Return [x, y] of the center of cell containing provided text 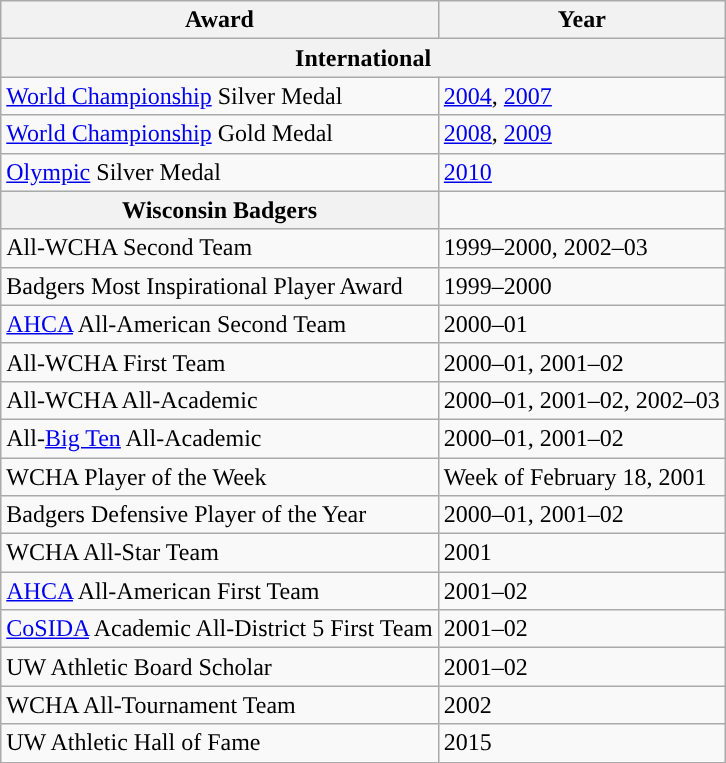
Year [582, 20]
1999–2000, 2002–03 [582, 248]
2008, 2009 [582, 134]
Olympic Silver Medal [220, 172]
2010 [582, 172]
2015 [582, 743]
CoSIDA Academic All-District 5 First Team [220, 629]
2001 [582, 553]
Badgers Most Inspirational Player Award [220, 286]
2004, 2007 [582, 96]
International [364, 58]
World Championship Silver Medal [220, 96]
2000–01 [582, 324]
1999–2000 [582, 286]
Badgers Defensive Player of the Year [220, 515]
UW Athletic Hall of Fame [220, 743]
2000–01, 2001–02, 2002–03 [582, 400]
Wisconsin Badgers [220, 210]
WCHA All-Tournament Team [220, 705]
Week of February 18, 2001 [582, 477]
All-Big Ten All-Academic [220, 438]
AHCA All-American Second Team [220, 324]
Award [220, 20]
All-WCHA All-Academic [220, 400]
World Championship Gold Medal [220, 134]
AHCA All-American First Team [220, 591]
WCHA Player of the Week [220, 477]
2002 [582, 705]
WCHA All-Star Team [220, 553]
All-WCHA First Team [220, 362]
UW Athletic Board Scholar [220, 667]
All-WCHA Second Team [220, 248]
